Determine the (X, Y) coordinate at the center of the cell enclosing the given text.  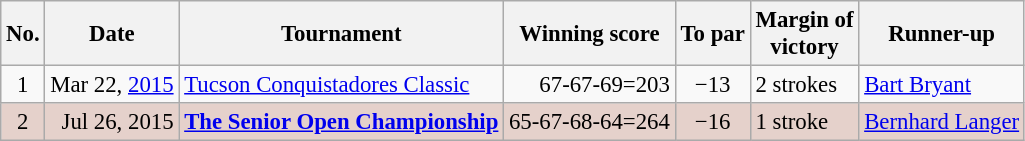
1 stroke (804, 122)
1 (23, 85)
−13 (712, 85)
−16 (712, 122)
The Senior Open Championship (342, 122)
Bart Bryant (942, 85)
Bernhard Langer (942, 122)
Jul 26, 2015 (112, 122)
Date (112, 34)
67-67-69=203 (590, 85)
65-67-68-64=264 (590, 122)
2 strokes (804, 85)
2 (23, 122)
Winning score (590, 34)
To par (712, 34)
Margin ofvictory (804, 34)
Runner-up (942, 34)
Tournament (342, 34)
Tucson Conquistadores Classic (342, 85)
No. (23, 34)
Mar 22, 2015 (112, 85)
